Find where the given text appears and provide that cell's center as [x, y] coordinate. 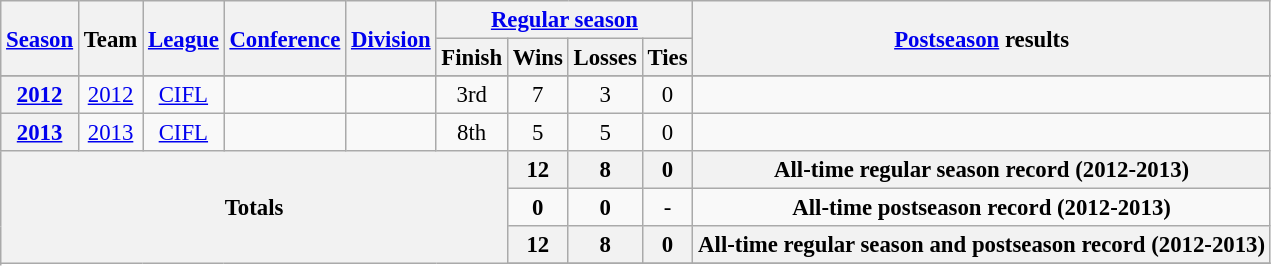
Team [110, 38]
Regular season [564, 20]
Totals [254, 208]
Finish [472, 58]
3rd [472, 95]
- [668, 208]
Losses [605, 58]
Postseason results [982, 38]
League [184, 38]
Division [391, 38]
Ties [668, 58]
Wins [538, 58]
8th [472, 133]
Conference [285, 38]
7 [538, 95]
All-time postseason record (2012-2013) [982, 208]
All-time regular season record (2012-2013) [982, 170]
3 [605, 95]
All-time regular season and postseason record (2012-2013) [982, 245]
Season [40, 38]
